Return (x, y) of the center of cell containing provided text 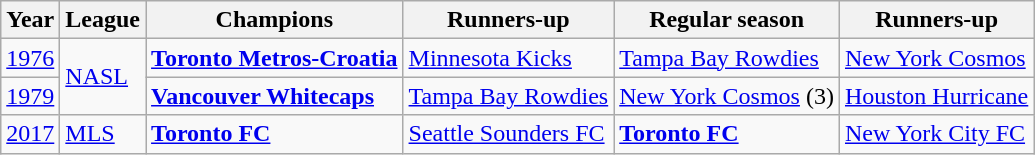
Seattle Sounders FC (508, 134)
Houston Hurricane (936, 96)
New York City FC (936, 134)
Year (30, 20)
New York Cosmos (936, 58)
1976 (30, 58)
1979 (30, 96)
Minnesota Kicks (508, 58)
League (103, 20)
New York Cosmos (3) (727, 96)
MLS (103, 134)
Regular season (727, 20)
Vancouver Whitecaps (274, 96)
Champions (274, 20)
2017 (30, 134)
Toronto Metros-Croatia (274, 58)
NASL (103, 77)
